Search for the cell housing the specified text and yield its [x, y] center coordinate. 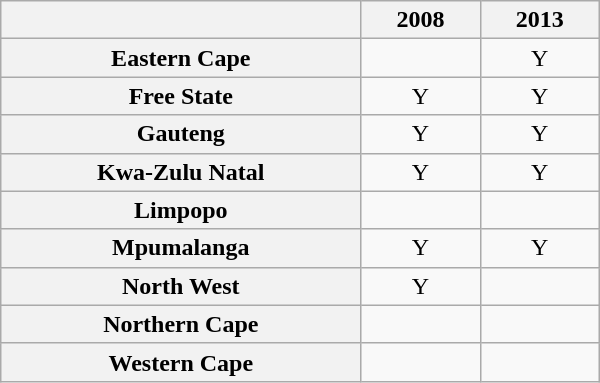
North West [181, 286]
Mpumalanga [181, 248]
Free State [181, 96]
Limpopo [181, 210]
Western Cape [181, 362]
Gauteng [181, 134]
Kwa-Zulu Natal [181, 172]
2008 [420, 20]
Northern Cape [181, 324]
Eastern Cape [181, 58]
2013 [540, 20]
